Determine the [X, Y] coordinate at the center of the cell enclosing the given text.  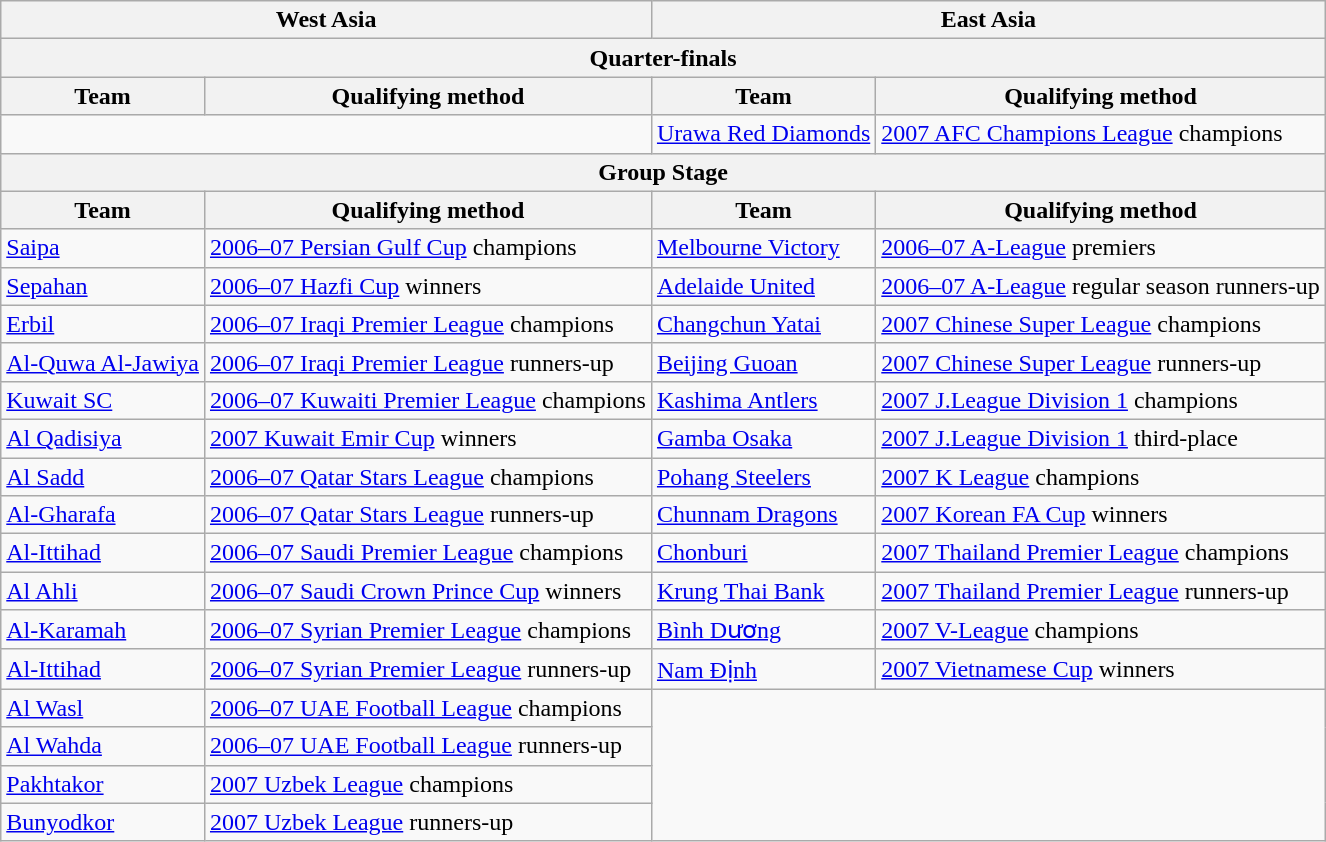
East Asia [988, 20]
Al-Karamah [103, 630]
Al Qadisiya [103, 438]
2006–07 A-League premiers [1101, 248]
Al Ahli [103, 591]
2007 Thailand Premier League champions [1101, 553]
Al Wasl [103, 708]
Krung Thai Bank [763, 591]
2006–07 UAE Football League runners-up [428, 746]
2007 Korean FA Cup winners [1101, 515]
2006–07 Hazfi Cup winners [428, 286]
2007 AFC Champions League champions [1101, 134]
Al Sadd [103, 477]
2006–07 Qatar Stars League champions [428, 477]
Kashima Antlers [763, 400]
2006–07 A-League regular season runners-up [1101, 286]
Saipa [103, 248]
2006–07 Syrian Premier League runners-up [428, 669]
Chonburi [763, 553]
Gamba Osaka [763, 438]
Urawa Red Diamonds [763, 134]
Pohang Steelers [763, 477]
2007 Uzbek League runners-up [428, 822]
Al-Gharafa [103, 515]
2007 Chinese Super League runners-up [1101, 362]
2007 J.League Division 1 third-place [1101, 438]
2006–07 Syrian Premier League champions [428, 630]
2007 Chinese Super League champions [1101, 324]
Nam Định [763, 669]
2007 V-League champions [1101, 630]
2007 Thailand Premier League runners-up [1101, 591]
2006–07 Persian Gulf Cup champions [428, 248]
2007 Kuwait Emir Cup winners [428, 438]
Kuwait SC [103, 400]
2006–07 Iraqi Premier League champions [428, 324]
Al-Quwa Al-Jawiya [103, 362]
Group Stage [664, 172]
Pakhtakor [103, 784]
2006–07 Saudi Crown Prince Cup winners [428, 591]
2007 Uzbek League champions [428, 784]
Chunnam Dragons [763, 515]
Erbil [103, 324]
Quarter-finals [664, 58]
2006–07 Qatar Stars League runners-up [428, 515]
2006–07 Saudi Premier League champions [428, 553]
2007 J.League Division 1 champions [1101, 400]
Sepahan [103, 286]
Adelaide United [763, 286]
2006–07 UAE Football League champions [428, 708]
Beijing Guoan [763, 362]
Bunyodkor [103, 822]
2007 Vietnamese Cup winners [1101, 669]
Melbourne Victory [763, 248]
Al Wahda [103, 746]
2007 K League champions [1101, 477]
2006–07 Kuwaiti Premier League champions [428, 400]
2006–07 Iraqi Premier League runners-up [428, 362]
Changchun Yatai [763, 324]
Bình Dương [763, 630]
West Asia [326, 20]
